Scan for the cell matching the given text and deliver its [x, y] coordinate at center. 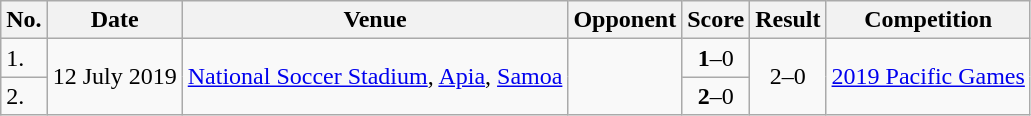
Competition [928, 20]
Opponent [625, 20]
National Soccer Stadium, Apia, Samoa [375, 77]
2019 Pacific Games [928, 77]
Result [788, 20]
Score [716, 20]
Date [114, 20]
12 July 2019 [114, 77]
No. [24, 20]
2. [24, 96]
1. [24, 58]
1–0 [716, 58]
Venue [375, 20]
